Search for the cell housing the specified text and yield its (x, y) center coordinate. 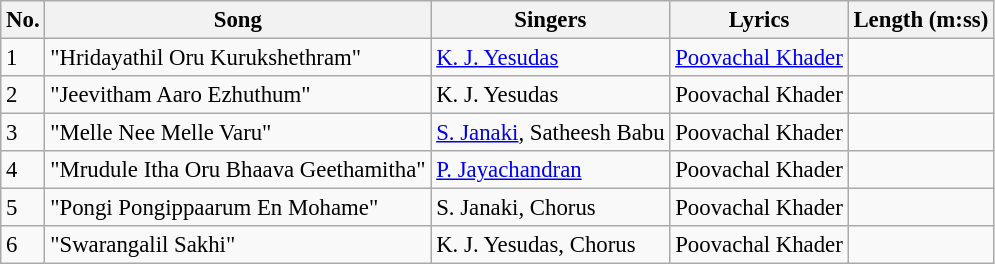
Song (238, 20)
6 (23, 245)
Singers (550, 20)
1 (23, 58)
"Melle Nee Melle Varu" (238, 133)
"Jeevitham Aaro Ezhuthum" (238, 95)
"Pongi Pongippaarum En Mohame" (238, 208)
K. J. Yesudas, Chorus (550, 245)
No. (23, 20)
"Mrudule Itha Oru Bhaava Geethamitha" (238, 170)
P. Jayachandran (550, 170)
S. Janaki, Satheesh Babu (550, 133)
5 (23, 208)
2 (23, 95)
"Swarangalil Sakhi" (238, 245)
S. Janaki, Chorus (550, 208)
Lyrics (759, 20)
3 (23, 133)
Length (m:ss) (920, 20)
"Hridayathil Oru Kurukshethram" (238, 58)
4 (23, 170)
